Search for the cell housing the specified text and yield its [X, Y] center coordinate. 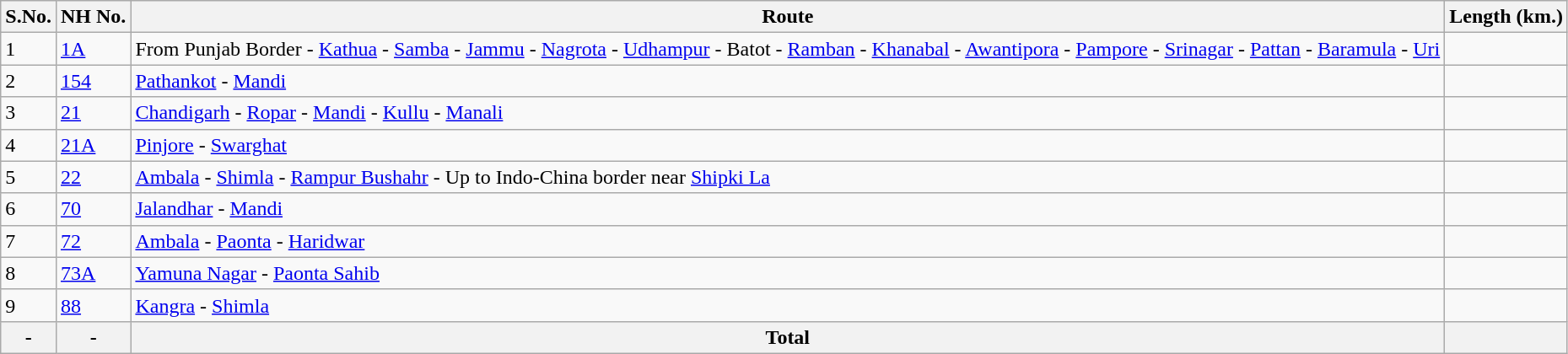
70 [93, 209]
8 [29, 273]
22 [93, 177]
9 [29, 305]
Chandigarh - Ropar - Mandi - Kullu - Manali [788, 113]
21 [93, 113]
4 [29, 145]
NH No. [93, 17]
Ambala - Shimla - Rampur Bushahr - Up to Indo-China border near Shipki La [788, 177]
6 [29, 209]
Pathankot - Mandi [788, 81]
1 [29, 49]
S.No. [29, 17]
Yamuna Nagar - Paonta Sahib [788, 273]
88 [93, 305]
Pinjore - Swarghat [788, 145]
1A [93, 49]
21A [93, 145]
2 [29, 81]
154 [93, 81]
7 [29, 241]
5 [29, 177]
Length (km.) [1506, 17]
Total [788, 337]
Ambala - Paonta - Haridwar [788, 241]
Route [788, 17]
Kangra - Shimla [788, 305]
72 [93, 241]
73A [93, 273]
3 [29, 113]
Jalandhar - Mandi [788, 209]
